Return [X, Y] of the center of cell containing provided text 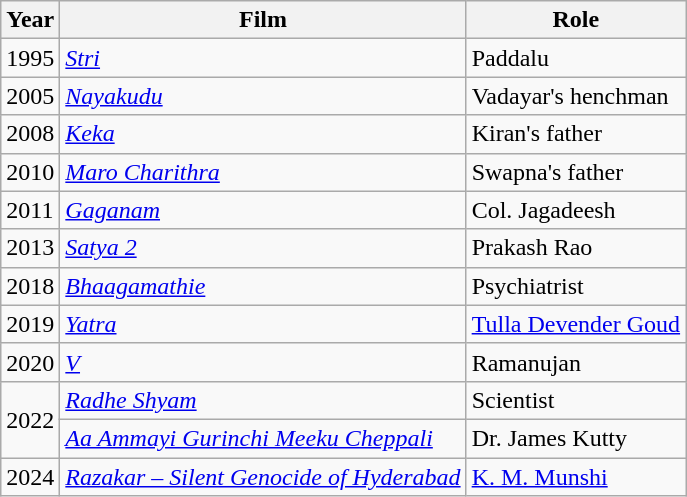
Stri [263, 58]
2013 [30, 248]
Prakash Rao [576, 248]
Scientist [576, 400]
Maro Charithra [263, 172]
Bhaagamathie [263, 286]
Psychiatrist [576, 286]
2019 [30, 324]
Yatra [263, 324]
2020 [30, 362]
Radhe Shyam [263, 400]
Gaganam [263, 210]
2018 [30, 286]
Satya 2 [263, 248]
1995 [30, 58]
Col. Jagadeesh [576, 210]
Kiran's father [576, 134]
Tulla Devender Goud [576, 324]
2005 [30, 96]
Year [30, 20]
Keka [263, 134]
Aa Ammayi Gurinchi Meeku Cheppali [263, 438]
Dr. James Kutty [576, 438]
Ramanujan [576, 362]
Vadayar's henchman [576, 96]
Razakar – Silent Genocide of Hyderabad [263, 477]
Swapna's father [576, 172]
2011 [30, 210]
2008 [30, 134]
Paddalu [576, 58]
V [263, 362]
Nayakudu [263, 96]
2022 [30, 419]
2024 [30, 477]
Film [263, 20]
K. M. Munshi [576, 477]
2010 [30, 172]
Role [576, 20]
